Return [X, Y] of the center of cell containing provided text 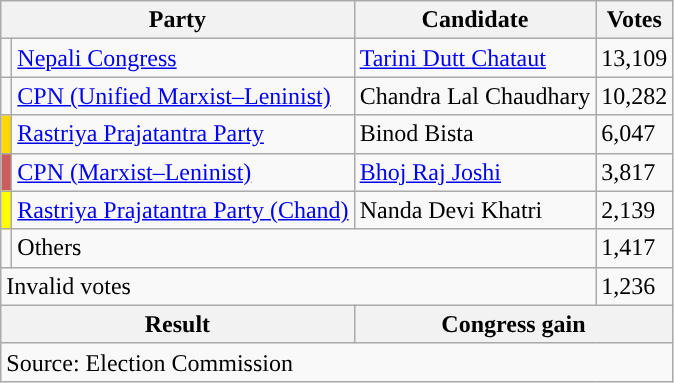
10,282 [634, 96]
Result [178, 324]
CPN (Marxist–Leninist) [183, 172]
3,817 [634, 172]
CPN (Unified Marxist–Leninist) [183, 96]
Source: Election Commission [337, 362]
Rastriya Prajatantra Party [183, 134]
Chandra Lal Chaudhary [475, 96]
Invalid votes [298, 286]
Candidate [475, 20]
1,417 [634, 248]
Others [304, 248]
Bhoj Raj Joshi [475, 172]
2,139 [634, 210]
6,047 [634, 134]
Nanda Devi Khatri [475, 210]
Congress gain [514, 324]
Tarini Dutt Chataut [475, 58]
1,236 [634, 286]
Binod Bista [475, 134]
Party [178, 20]
Rastriya Prajatantra Party (Chand) [183, 210]
13,109 [634, 58]
Votes [634, 20]
Nepali Congress [183, 58]
